From the cell containing the given text, extract its center point as [X, Y] coordinate. 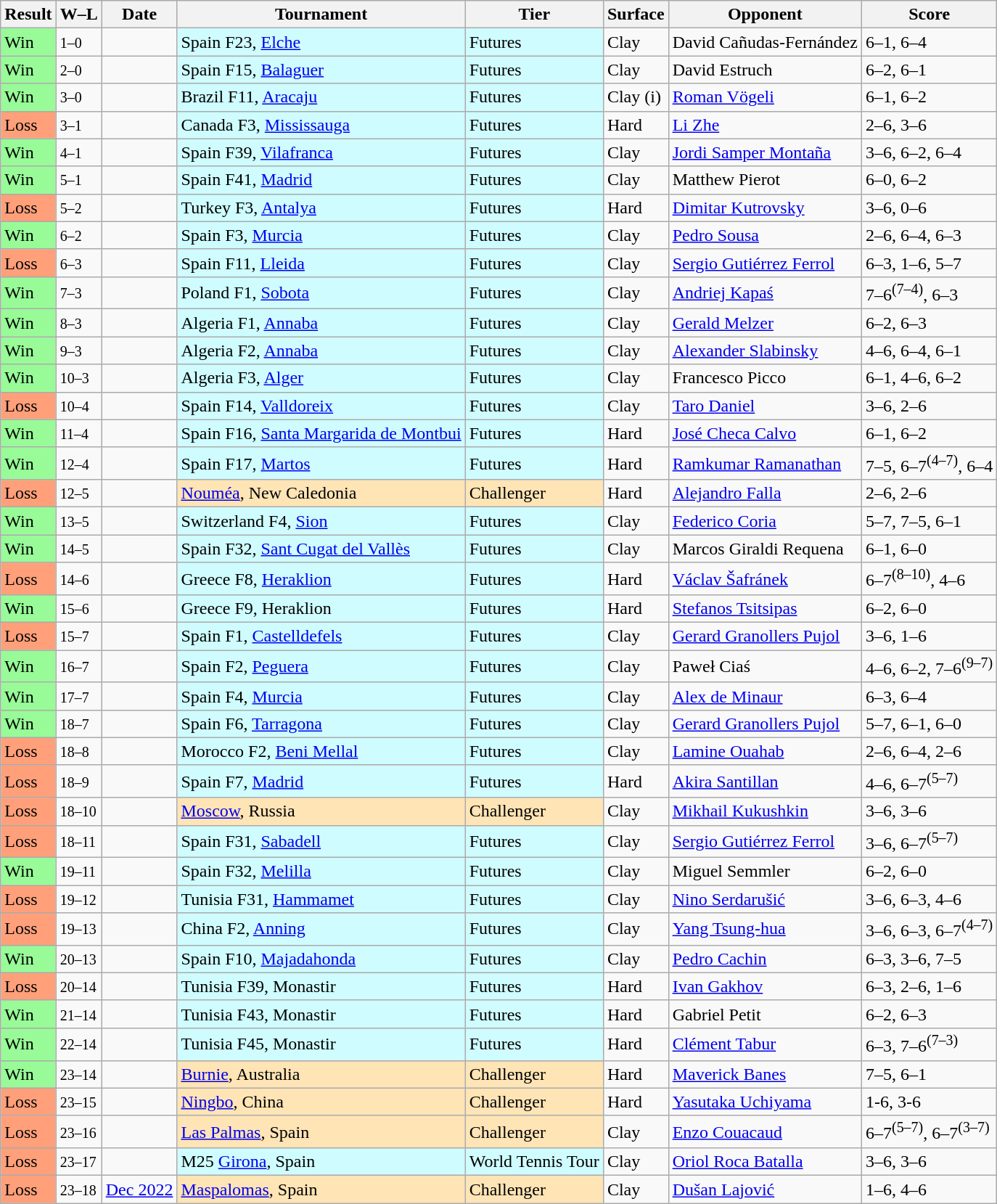
8–3 [78, 323]
Spain F11, Lleida [321, 263]
Jordi Samper Montaña [765, 152]
Václav Šafránek [765, 579]
15–6 [78, 609]
Tunisia F43, Monastir [321, 1014]
Alexander Slabinsky [765, 351]
Poland F1, Sobota [321, 293]
Yasutaka Uchiyama [765, 1102]
2–6, 6–4, 6–3 [929, 235]
19–13 [78, 929]
14–6 [78, 579]
6–2, 6–1 [929, 70]
Greece F8, Heraklion [321, 579]
Spain F14, Valldoreix [321, 406]
Andriej Kapaś [765, 293]
6–3 [78, 263]
Result [28, 15]
14–5 [78, 549]
Dimitar Kutrovsky [765, 208]
Date [139, 15]
9–3 [78, 351]
4–6, 6–4, 6–1 [929, 351]
5–7, 7–5, 6–1 [929, 521]
Spain F16, Santa Margarida de Montbui [321, 433]
David Estruch [765, 70]
Pedro Sousa [765, 235]
Spain F6, Tarragona [321, 724]
Spain F32, Sant Cugat del Vallès [321, 549]
Las Palmas, Spain [321, 1132]
W–L [78, 15]
6–1, 6–0 [929, 549]
Gabriel Petit [765, 1014]
20–13 [78, 959]
Pedro Cachin [765, 959]
Dušan Lajović [765, 1189]
Ramkumar Ramanathan [765, 463]
6–3, 1–6, 5–7 [929, 263]
12–4 [78, 463]
2–0 [78, 70]
23–17 [78, 1162]
Spain F39, Vilafranca [321, 152]
Spain F7, Madrid [321, 781]
10–4 [78, 406]
7–3 [78, 293]
Spain F3, Murcia [321, 235]
Burnie, Australia [321, 1074]
6–3, 6–4 [929, 696]
3–6, 6–3, 4–6 [929, 899]
Spain F2, Peguera [321, 666]
1–6, 4–6 [929, 1189]
5–7, 6–1, 6–0 [929, 724]
Canada F3, Mississauga [321, 125]
18–7 [78, 724]
Greece F9, Heraklion [321, 609]
Tier [534, 15]
Opponent [765, 15]
Ivan Gakhov [765, 986]
Tunisia F31, Hammamet [321, 899]
Akira Santillan [765, 781]
Surface [636, 15]
2–6, 2–6 [929, 494]
7–5, 6–1 [929, 1074]
Moscow, Russia [321, 811]
Stefanos Tsitsipas [765, 609]
7–6(7–4), 6–3 [929, 293]
Taro Daniel [765, 406]
12–5 [78, 494]
Matthew Pierot [765, 180]
Spain F17, Martos [321, 463]
Marcos Giraldi Requena [765, 549]
23–16 [78, 1132]
Spain F10, Majadahonda [321, 959]
6–1, 6–4 [929, 42]
3–6, 2–6 [929, 406]
Li Zhe [765, 125]
Tunisia F45, Monastir [321, 1044]
Tournament [321, 15]
4–6, 6–7(5–7) [929, 781]
World Tennis Tour [534, 1162]
19–11 [78, 872]
Score [929, 15]
3–1 [78, 125]
5–2 [78, 208]
Turkey F3, Antalya [321, 208]
Gerald Melzer [765, 323]
Tunisia F39, Monastir [321, 986]
18–11 [78, 842]
20–14 [78, 986]
22–14 [78, 1044]
José Checa Calvo [765, 433]
Brazil F11, Aracaju [321, 97]
Dec 2022 [139, 1189]
Switzerland F4, Sion [321, 521]
Miguel Semmler [765, 872]
6–1, 4–6, 6–2 [929, 378]
Algeria F2, Annaba [321, 351]
Spain F4, Murcia [321, 696]
17–7 [78, 696]
23–14 [78, 1074]
5–1 [78, 180]
13–5 [78, 521]
Paweł Ciaś [765, 666]
Clay (i) [636, 97]
Nouméa, New Caledonia [321, 494]
3–6, 0–6 [929, 208]
Mikhail Kukushkin [765, 811]
3–6, 6–3, 6–7(4–7) [929, 929]
19–12 [78, 899]
4–1 [78, 152]
David Cañudas-Fernández [765, 42]
1–0 [78, 42]
6–2 [78, 235]
3–6, 6–7(5–7) [929, 842]
Yang Tsung-hua [765, 929]
Morocco F2, Beni Mellal [321, 751]
10–3 [78, 378]
21–14 [78, 1014]
Spain F31, Sabadell [321, 842]
18–9 [78, 781]
Federico Coria [765, 521]
2–6, 6–4, 2–6 [929, 751]
China F2, Anning [321, 929]
11–4 [78, 433]
Algeria F3, Alger [321, 378]
Spain F1, Castelldefels [321, 636]
Spain F15, Balaguer [321, 70]
Enzo Couacaud [765, 1132]
Maspalomas, Spain [321, 1189]
Clément Tabur [765, 1044]
Spain F32, Melilla [321, 872]
Roman Vögeli [765, 97]
Lamine Ouahab [765, 751]
16–7 [78, 666]
6–3, 7–6(7–3) [929, 1044]
23–15 [78, 1102]
7–5, 6–7(4–7), 6–4 [929, 463]
6–0, 6–2 [929, 180]
3–6, 1–6 [929, 636]
Alejandro Falla [765, 494]
15–7 [78, 636]
M25 Girona, Spain [321, 1162]
18–10 [78, 811]
6–7(5–7), 6–7(3–7) [929, 1132]
Maverick Banes [765, 1074]
Alex de Minaur [765, 696]
Ningbo, China [321, 1102]
6–3, 2–6, 1–6 [929, 986]
3–6, 6–2, 6–4 [929, 152]
Francesco Picco [765, 378]
2–6, 3–6 [929, 125]
Oriol Roca Batalla [765, 1162]
Spain F23, Elche [321, 42]
23–18 [78, 1189]
Spain F41, Madrid [321, 180]
6–7(8–10), 4–6 [929, 579]
1-6, 3-6 [929, 1102]
18–8 [78, 751]
4–6, 6–2, 7–6(9–7) [929, 666]
6–3, 3–6, 7–5 [929, 959]
Nino Serdarušić [765, 899]
Algeria F1, Annaba [321, 323]
3–0 [78, 97]
